Detect which cell encompasses the target text, then output its (X, Y) center coordinate. 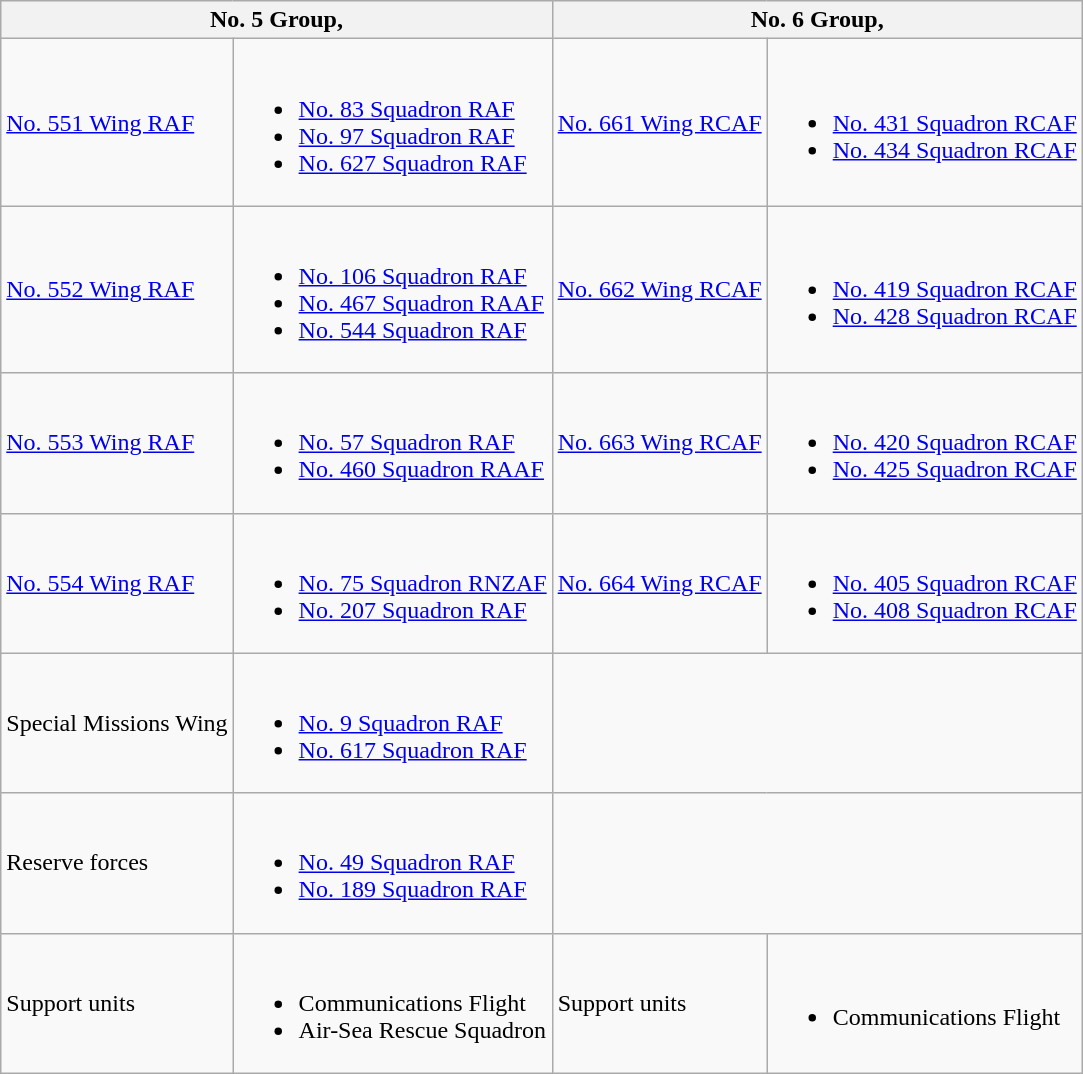
No. 5 Group, (276, 20)
No. 663 Wing RCAF (660, 443)
No. 83 Squadron RAFNo. 97 Squadron RAFNo. 627 Squadron RAF (392, 122)
No. 664 Wing RCAF (660, 583)
Reserve forces (117, 863)
No. 49 Squadron RAFNo. 189 Squadron RAF (392, 863)
Communications FlightAir-Sea Rescue Squadron (392, 1003)
No. 106 Squadron RAFNo. 467 Squadron RAAFNo. 544 Squadron RAF (392, 290)
No. 661 Wing RCAF (660, 122)
No. 420 Squadron RCAFNo. 425 Squadron RCAF (924, 443)
No. 431 Squadron RCAFNo. 434 Squadron RCAF (924, 122)
No. 662 Wing RCAF (660, 290)
No. 9 Squadron RAFNo. 617 Squadron RAF (392, 723)
No. 553 Wing RAF (117, 443)
No. 57 Squadron RAFNo. 460 Squadron RAAF (392, 443)
No. 405 Squadron RCAFNo. 408 Squadron RCAF (924, 583)
No. 75 Squadron RNZAFNo. 207 Squadron RAF (392, 583)
No. 6 Group, (817, 20)
No. 551 Wing RAF (117, 122)
No. 552 Wing RAF (117, 290)
No. 419 Squadron RCAFNo. 428 Squadron RCAF (924, 290)
Special Missions Wing (117, 723)
No. 554 Wing RAF (117, 583)
Communications Flight (924, 1003)
